For the text-containing cell, return its midpoint in [X, Y] coordinate format. 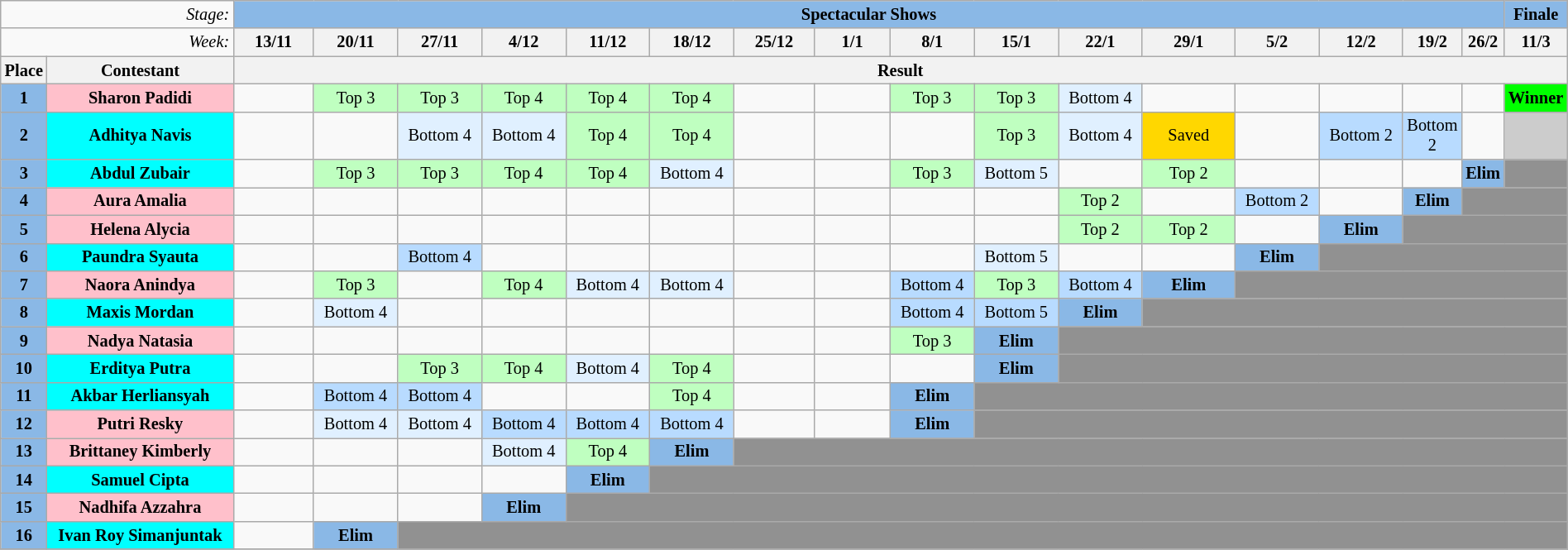
Maxis Mordan [141, 313]
29/1 [1188, 42]
Saved [1188, 136]
Brittaney Kimberly [141, 452]
Spectacular Shows [868, 14]
15 [24, 507]
Adhitya Navis [141, 136]
Erditya Putra [141, 368]
13/11 [273, 42]
Place [24, 70]
Contestant [141, 70]
1 [24, 98]
Sharon Padidi [141, 98]
Paundra Syauta [141, 257]
19/2 [1432, 42]
8/1 [932, 42]
6 [24, 257]
20/11 [356, 42]
11 [24, 396]
25/12 [774, 42]
9 [24, 341]
12 [24, 424]
Helena Alycia [141, 229]
3 [24, 174]
8 [24, 313]
16 [24, 535]
Samuel Cipta [141, 480]
22/1 [1101, 42]
11/12 [608, 42]
Putri Resky [141, 424]
Finale [1536, 14]
Result [900, 70]
7 [24, 285]
18/12 [692, 42]
11/3 [1536, 42]
Stage: [117, 14]
13 [24, 452]
15/1 [1016, 42]
27/11 [440, 42]
Aura Amalia [141, 201]
Winner [1536, 98]
14 [24, 480]
4/12 [523, 42]
Week: [117, 42]
12/2 [1361, 42]
Nadya Natasia [141, 341]
2 [24, 136]
Abdul Zubair [141, 174]
1/1 [853, 42]
4 [24, 201]
Akbar Herliansyah [141, 396]
Ivan Roy Simanjuntak [141, 535]
26/2 [1483, 42]
Nadhifa Azzahra [141, 507]
Naora Anindya [141, 285]
5/2 [1277, 42]
10 [24, 368]
5 [24, 229]
